Pinpoint the cell where the given text exists, returning its [X, Y] midpoint coordinate. 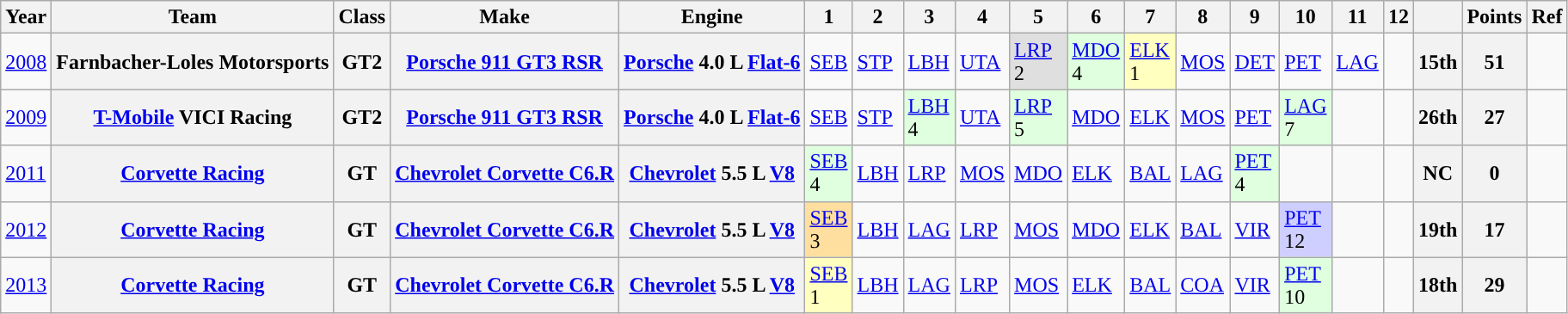
PET12 [1306, 229]
2012 [26, 229]
Class [362, 17]
LAG7 [1306, 117]
PET4 [1255, 174]
1 [829, 17]
29 [1495, 286]
7 [1151, 17]
2013 [26, 286]
ELK1 [1151, 62]
MDO4 [1096, 62]
5 [1039, 17]
8 [1202, 17]
4 [982, 17]
PET10 [1306, 286]
Year [26, 17]
Farnbacher-Loles Motorsports [193, 62]
SEB4 [829, 174]
Points [1495, 17]
19th [1437, 229]
11 [1357, 17]
SEB3 [829, 229]
3 [929, 17]
T-Mobile VICI Racing [193, 117]
Make [505, 17]
26th [1437, 117]
17 [1495, 229]
LRP2 [1039, 62]
LBH4 [929, 117]
DET [1255, 62]
27 [1495, 117]
15th [1437, 62]
LRP5 [1039, 117]
Engine [712, 17]
2011 [26, 174]
9 [1255, 17]
10 [1306, 17]
12 [1399, 17]
Team [193, 17]
18th [1437, 286]
2009 [26, 117]
51 [1495, 62]
Ref [1546, 17]
2008 [26, 62]
0 [1495, 174]
SEB1 [829, 286]
NC [1437, 174]
6 [1096, 17]
2 [877, 17]
COA [1202, 286]
